Locate the cell with the specified text and output its [x, y] center coordinate. 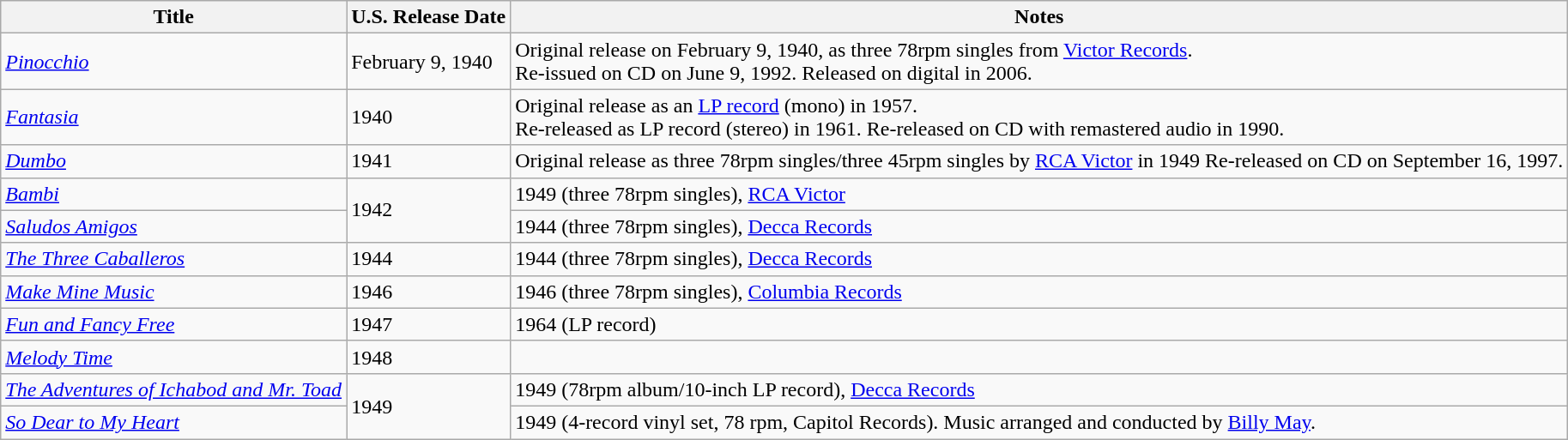
1964 (LP record) [1039, 324]
Bambi [173, 194]
1946 [429, 292]
1941 [429, 161]
1946 (three 78rpm singles), Columbia Records [1039, 292]
1940 [429, 117]
1949 (4-record vinyl set, 78 rpm, Capitol Records). Music arranged and conducted by Billy May. [1039, 422]
U.S. Release Date [429, 17]
1942 [429, 210]
February 9, 1940 [429, 62]
Dumbo [173, 161]
Original release on February 9, 1940, as three 78rpm singles from Victor Records.Re-issued on CD on June 9, 1992. Released on digital in 2006. [1039, 62]
1949 (three 78rpm singles), RCA Victor [1039, 194]
Original release as three 78rpm singles/three 45rpm singles by RCA Victor in 1949 Re-released on CD on September 16, 1997. [1039, 161]
1947 [429, 324]
Notes [1039, 17]
Melody Time [173, 357]
1948 [429, 357]
Original release as an LP record (mono) in 1957.Re-released as LP record (stereo) in 1961. Re-released on CD with remastered audio in 1990. [1039, 117]
The Three Caballeros [173, 259]
Title [173, 17]
Make Mine Music [173, 292]
Pinocchio [173, 62]
1949 (78rpm album/10-inch LP record), Decca Records [1039, 389]
Fun and Fancy Free [173, 324]
1949 [429, 406]
Saludos Amigos [173, 226]
Fantasia [173, 117]
So Dear to My Heart [173, 422]
The Adventures of Ichabod and Mr. Toad [173, 389]
1944 [429, 259]
